Provide the [X, Y] coordinate of the cell's center where the given text is located.  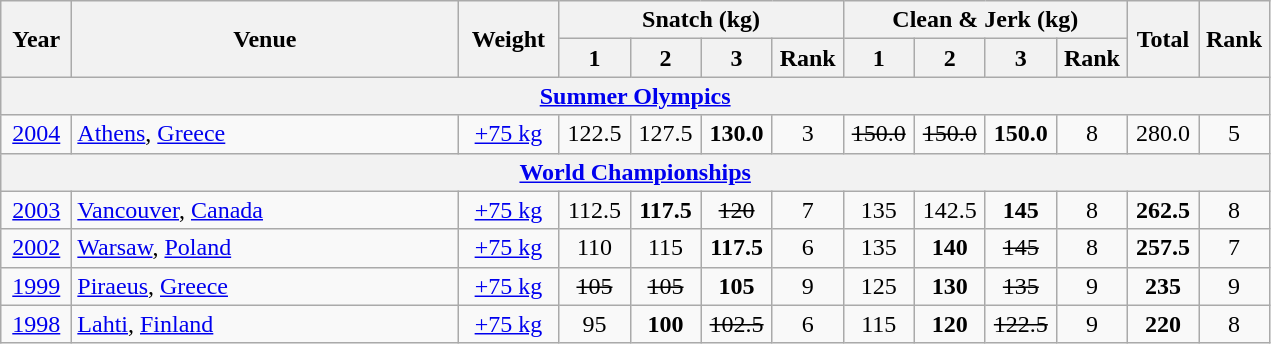
262.5 [1162, 210]
Year [36, 39]
Vancouver, Canada [265, 210]
257.5 [1162, 248]
1999 [36, 286]
140 [950, 248]
Piraeus, Greece [265, 286]
280.0 [1162, 134]
Summer Olympics [636, 96]
102.5 [736, 324]
Venue [265, 39]
235 [1162, 286]
127.5 [666, 134]
Weight [508, 39]
130 [950, 286]
100 [666, 324]
220 [1162, 324]
2004 [36, 134]
2002 [36, 248]
World Championships [636, 172]
95 [594, 324]
110 [594, 248]
Clean & Jerk (kg) [985, 20]
Lahti, Finland [265, 324]
Warsaw, Poland [265, 248]
125 [878, 286]
Total [1162, 39]
142.5 [950, 210]
Athens, Greece [265, 134]
1998 [36, 324]
Snatch (kg) [701, 20]
2003 [36, 210]
112.5 [594, 210]
5 [1234, 134]
130.0 [736, 134]
